Identify which cell holds the provided text, then report its (X, Y) central coordinate. 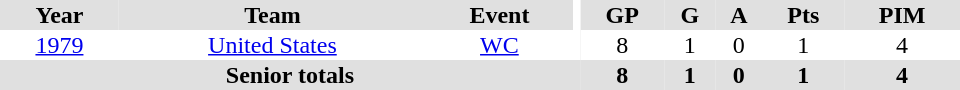
GP (622, 15)
Event (500, 15)
A (738, 15)
1979 (60, 45)
WC (500, 45)
Team (272, 15)
G (690, 15)
United States (272, 45)
PIM (902, 15)
Senior totals (290, 75)
Year (60, 15)
Pts (804, 15)
